Detect which cell encompasses the target text, then output its [x, y] center coordinate. 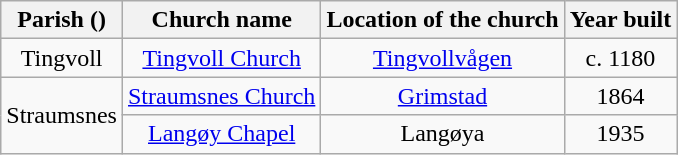
Parish () [62, 20]
Straumsnes Church [221, 96]
1864 [620, 96]
Langøy Chapel [221, 134]
Grimstad [442, 96]
c. 1180 [620, 58]
Langøya [442, 134]
Location of the church [442, 20]
Year built [620, 20]
Tingvoll Church [221, 58]
Tingvollvågen [442, 58]
1935 [620, 134]
Straumsnes [62, 115]
Tingvoll [62, 58]
Church name [221, 20]
